Find where the given text appears and provide that cell's center as (X, Y) coordinate. 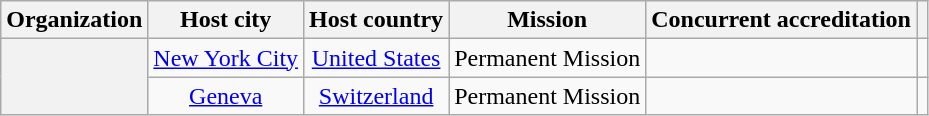
Mission (548, 20)
Host city (226, 20)
New York City (226, 58)
United States (376, 58)
Host country (376, 20)
Concurrent accreditation (782, 20)
Switzerland (376, 96)
Geneva (226, 96)
Organization (74, 20)
